Detect which cell encompasses the target text, then output its (X, Y) center coordinate. 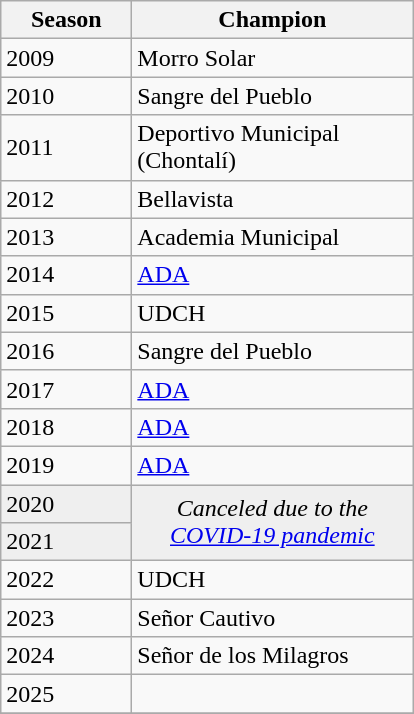
2018 (66, 427)
2012 (66, 199)
Señor Cautivo (272, 618)
Bellavista (272, 199)
Academia Municipal (272, 237)
2011 (66, 148)
2016 (66, 351)
2015 (66, 313)
Morro Solar (272, 58)
2017 (66, 389)
2023 (66, 618)
2019 (66, 465)
Deportivo Municipal (Chontalí) (272, 148)
2024 (66, 656)
Señor de los Milagros (272, 656)
2025 (66, 694)
2009 (66, 58)
2021 (66, 542)
2010 (66, 96)
Season (66, 20)
Canceled due to the COVID-19 pandemic (272, 522)
2014 (66, 275)
2022 (66, 580)
Champion (272, 20)
2020 (66, 503)
2013 (66, 237)
